Extract the (x, y) coordinate from the center of the cell holding the provided text.  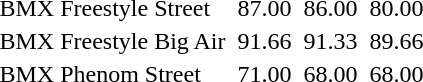
91.66 (264, 41)
91.33 (330, 41)
